Detect which cell encompasses the target text, then output its [X, Y] center coordinate. 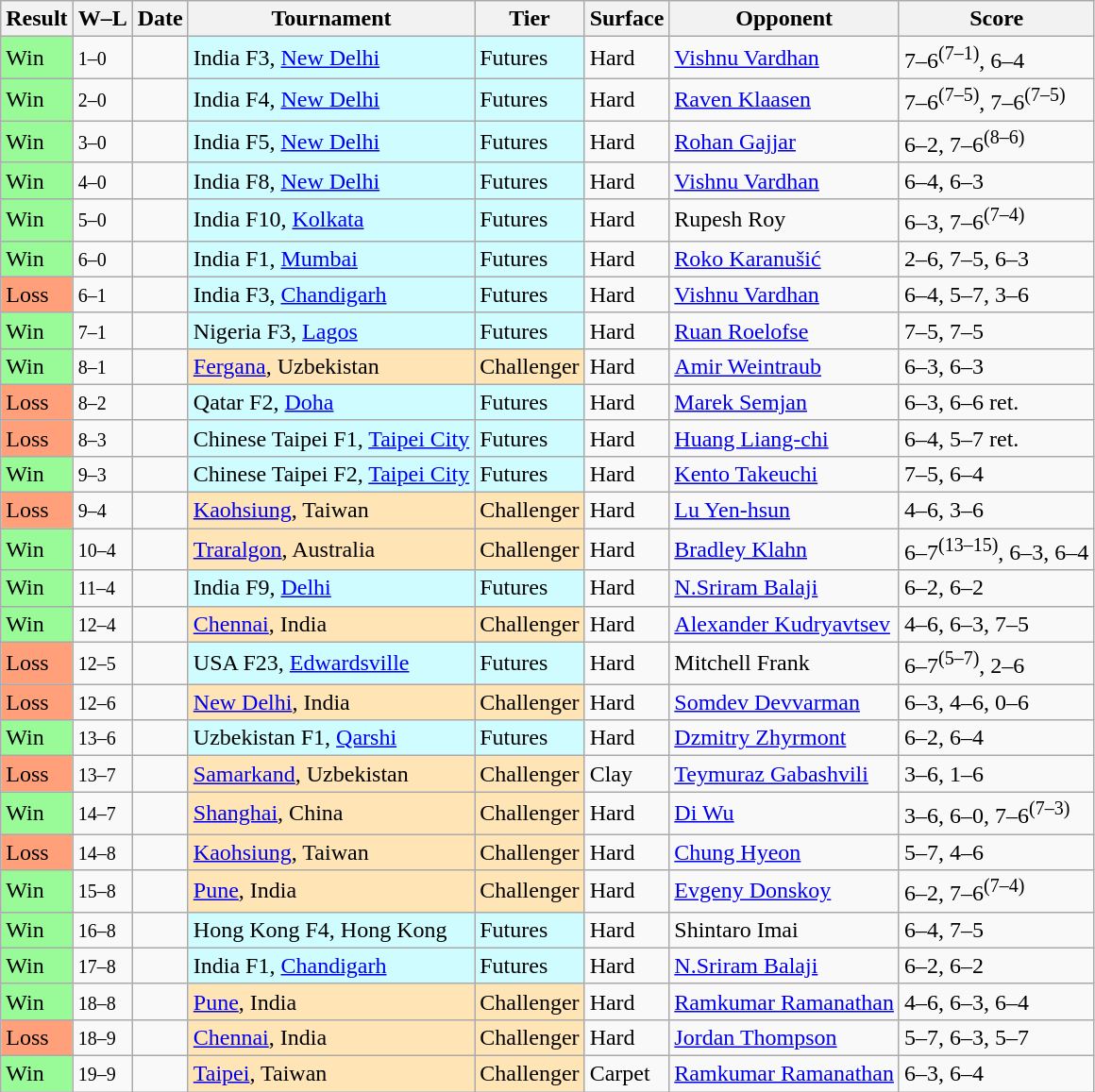
Tier [530, 19]
New Delhi, India [330, 702]
8–2 [102, 402]
18–8 [102, 1001]
Lu Yen-hsun [784, 511]
Amir Weintraub [784, 366]
Shanghai, China [330, 814]
9–4 [102, 511]
Mitchell Frank [784, 663]
6–2, 7–6(7–4) [996, 891]
4–6, 6–3, 6–4 [996, 1001]
15–8 [102, 891]
3–6, 6–0, 7–6(7–3) [996, 814]
India F3, New Delhi [330, 59]
6–4, 5–7 ret. [996, 438]
4–6, 3–6 [996, 511]
11–4 [102, 588]
Nigeria F3, Lagos [330, 330]
16–8 [102, 930]
6–2, 7–6(8–6) [996, 142]
6–4, 5–7, 3–6 [996, 294]
14–7 [102, 814]
Chung Hyeon [784, 852]
Rohan Gajjar [784, 142]
6–4, 7–5 [996, 930]
4–0 [102, 180]
3–6, 1–6 [996, 774]
7–6(7–1), 6–4 [996, 59]
Score [996, 19]
Alexander Kudryavtsev [784, 624]
USA F23, Edwardsville [330, 663]
Qatar F2, Doha [330, 402]
Opponent [784, 19]
Rupesh Roy [784, 221]
6–7(13–15), 6–3, 6–4 [996, 549]
5–7, 4–6 [996, 852]
Somdev Devvarman [784, 702]
8–3 [102, 438]
Kento Takeuchi [784, 474]
India F10, Kolkata [330, 221]
17–8 [102, 966]
6–7(5–7), 2–6 [996, 663]
Chinese Taipei F2, Taipei City [330, 474]
6–3, 6–6 ret. [996, 402]
2–6, 7–5, 6–3 [996, 259]
Bradley Klahn [784, 549]
India F4, New Delhi [330, 100]
Uzbekistan F1, Qarshi [330, 738]
Teymuraz Gabashvili [784, 774]
4–6, 6–3, 7–5 [996, 624]
7–1 [102, 330]
Hong Kong F4, Hong Kong [330, 930]
India F3, Chandigarh [330, 294]
Fergana, Uzbekistan [330, 366]
19–9 [102, 1073]
Traralgon, Australia [330, 549]
7–6(7–5), 7–6(7–5) [996, 100]
3–0 [102, 142]
12–5 [102, 663]
6–3, 6–4 [996, 1073]
6–3, 6–3 [996, 366]
14–8 [102, 852]
W–L [102, 19]
India F1, Chandigarh [330, 966]
Raven Klaasen [784, 100]
India F8, New Delhi [330, 180]
1–0 [102, 59]
5–0 [102, 221]
Clay [627, 774]
India F5, New Delhi [330, 142]
Tournament [330, 19]
6–3, 4–6, 0–6 [996, 702]
6–1 [102, 294]
Huang Liang-chi [784, 438]
7–5, 7–5 [996, 330]
India F9, Delhi [330, 588]
Taipei, Taiwan [330, 1073]
8–1 [102, 366]
Date [160, 19]
Dzmitry Zhyrmont [784, 738]
Marek Semjan [784, 402]
6–2, 6–4 [996, 738]
13–7 [102, 774]
6–4, 6–3 [996, 180]
12–6 [102, 702]
12–4 [102, 624]
Shintaro Imai [784, 930]
Di Wu [784, 814]
5–7, 6–3, 5–7 [996, 1037]
6–0 [102, 259]
Carpet [627, 1073]
18–9 [102, 1037]
9–3 [102, 474]
Ruan Roelofse [784, 330]
Chinese Taipei F1, Taipei City [330, 438]
Result [37, 19]
Jordan Thompson [784, 1037]
10–4 [102, 549]
India F1, Mumbai [330, 259]
13–6 [102, 738]
6–3, 7–6(7–4) [996, 221]
2–0 [102, 100]
Roko Karanušić [784, 259]
7–5, 6–4 [996, 474]
Samarkand, Uzbekistan [330, 774]
Evgeny Donskoy [784, 891]
Surface [627, 19]
